Locate the cell with the specified text and output its [x, y] center coordinate. 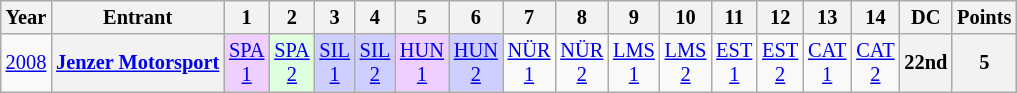
13 [827, 17]
4 [375, 17]
1 [246, 17]
10 [686, 17]
Year [26, 17]
NÜR2 [582, 63]
CAT1 [827, 63]
Entrant [138, 17]
LMS1 [634, 63]
12 [780, 17]
2008 [26, 63]
6 [476, 17]
Jenzer Motorsport [138, 63]
9 [634, 17]
EST2 [780, 63]
CAT2 [875, 63]
HUN1 [422, 63]
22nd [926, 63]
11 [734, 17]
HUN2 [476, 63]
EST1 [734, 63]
NÜR1 [530, 63]
7 [530, 17]
DC [926, 17]
LMS2 [686, 63]
SPA2 [292, 63]
Points [984, 17]
3 [335, 17]
SIL2 [375, 63]
8 [582, 17]
SPA1 [246, 63]
14 [875, 17]
SIL1 [335, 63]
2 [292, 17]
